Find where the given text appears and provide that cell's center as [X, Y] coordinate. 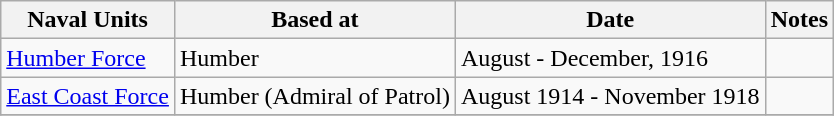
Notes [799, 20]
August - December, 1916 [610, 58]
Humber [314, 58]
Based at [314, 20]
Date [610, 20]
August 1914 - November 1918 [610, 96]
East Coast Force [88, 96]
Naval Units [88, 20]
Humber (Admiral of Patrol) [314, 96]
Humber Force [88, 58]
